Return (X, Y) of the center of cell containing provided text 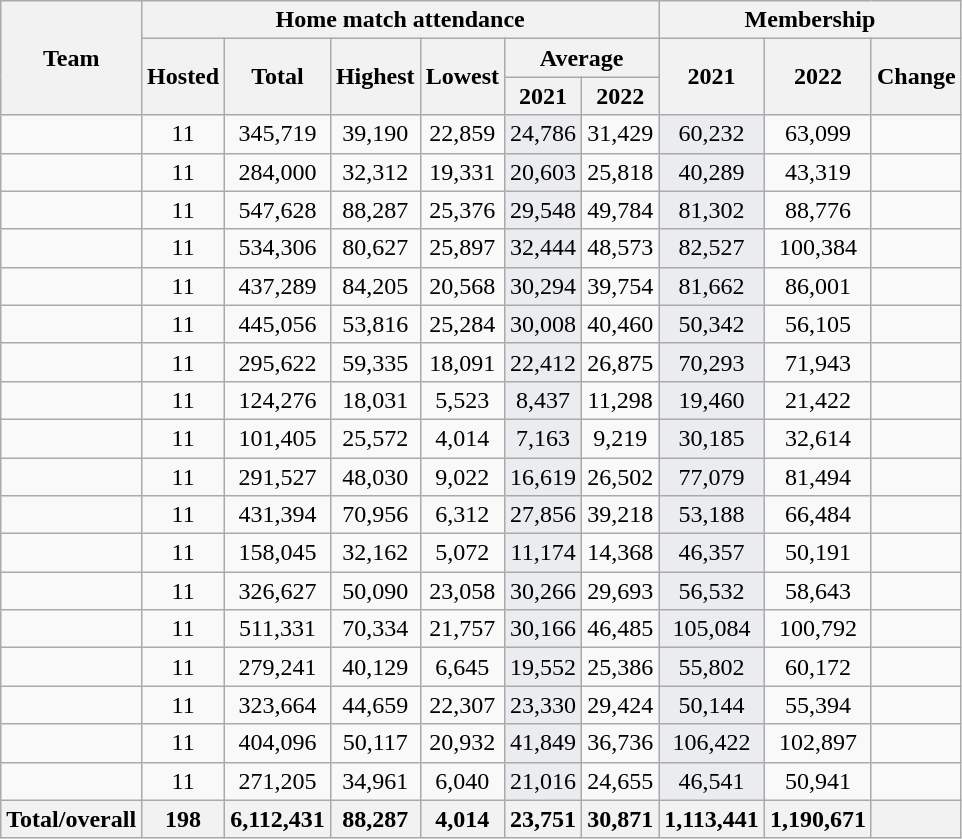
102,897 (818, 743)
19,460 (712, 400)
445,056 (278, 324)
81,494 (818, 477)
25,284 (462, 324)
511,331 (278, 629)
Total/overall (72, 819)
53,816 (375, 324)
20,568 (462, 286)
14,368 (620, 553)
22,307 (462, 705)
431,394 (278, 515)
7,163 (544, 438)
27,856 (544, 515)
6,312 (462, 515)
101,405 (278, 438)
105,084 (712, 629)
16,619 (544, 477)
5,072 (462, 553)
158,045 (278, 553)
34,961 (375, 781)
50,941 (818, 781)
63,099 (818, 134)
29,548 (544, 210)
29,693 (620, 591)
18,031 (375, 400)
Home match attendance (400, 20)
71,943 (818, 362)
50,144 (712, 705)
50,191 (818, 553)
30,008 (544, 324)
30,871 (620, 819)
40,460 (620, 324)
50,090 (375, 591)
21,757 (462, 629)
58,643 (818, 591)
46,485 (620, 629)
39,754 (620, 286)
32,614 (818, 438)
22,859 (462, 134)
23,058 (462, 591)
Team (72, 58)
21,422 (818, 400)
345,719 (278, 134)
23,330 (544, 705)
Lowest (462, 77)
88,776 (818, 210)
66,484 (818, 515)
Highest (375, 77)
81,662 (712, 286)
18,091 (462, 362)
25,386 (620, 667)
6,645 (462, 667)
323,664 (278, 705)
26,502 (620, 477)
20,603 (544, 172)
48,573 (620, 248)
284,000 (278, 172)
Hosted (184, 77)
25,376 (462, 210)
36,736 (620, 743)
19,331 (462, 172)
77,079 (712, 477)
80,627 (375, 248)
32,162 (375, 553)
29,424 (620, 705)
39,190 (375, 134)
32,312 (375, 172)
39,218 (620, 515)
30,166 (544, 629)
1,113,441 (712, 819)
291,527 (278, 477)
41,849 (544, 743)
8,437 (544, 400)
6,040 (462, 781)
53,188 (712, 515)
24,786 (544, 134)
326,627 (278, 591)
55,802 (712, 667)
31,429 (620, 134)
404,096 (278, 743)
106,422 (712, 743)
9,022 (462, 477)
21,016 (544, 781)
46,541 (712, 781)
50,342 (712, 324)
59,335 (375, 362)
70,293 (712, 362)
100,384 (818, 248)
5,523 (462, 400)
437,289 (278, 286)
24,655 (620, 781)
43,319 (818, 172)
55,394 (818, 705)
6,112,431 (278, 819)
11,298 (620, 400)
198 (184, 819)
84,205 (375, 286)
60,172 (818, 667)
22,412 (544, 362)
9,219 (620, 438)
30,294 (544, 286)
279,241 (278, 667)
100,792 (818, 629)
20,932 (462, 743)
48,030 (375, 477)
295,622 (278, 362)
1,190,671 (818, 819)
40,289 (712, 172)
11,174 (544, 553)
32,444 (544, 248)
60,232 (712, 134)
26,875 (620, 362)
534,306 (278, 248)
49,784 (620, 210)
271,205 (278, 781)
50,117 (375, 743)
124,276 (278, 400)
25,818 (620, 172)
56,105 (818, 324)
25,572 (375, 438)
30,266 (544, 591)
Membership (810, 20)
Total (278, 77)
46,357 (712, 553)
44,659 (375, 705)
19,552 (544, 667)
70,956 (375, 515)
25,897 (462, 248)
70,334 (375, 629)
547,628 (278, 210)
Change (916, 77)
Average (582, 58)
82,527 (712, 248)
30,185 (712, 438)
56,532 (712, 591)
40,129 (375, 667)
23,751 (544, 819)
81,302 (712, 210)
86,001 (818, 286)
